Find where the given text appears and provide that cell's center as (x, y) coordinate. 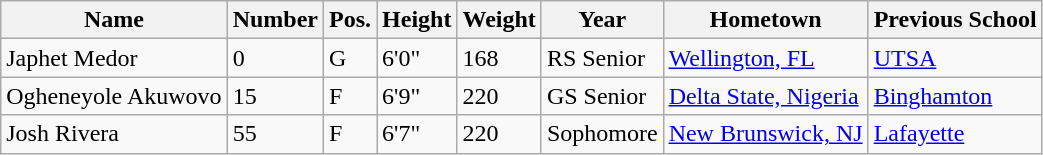
Japhet Medor (114, 58)
Sophomore (602, 134)
GS Senior (602, 96)
Pos. (350, 20)
Weight (499, 20)
6'7" (417, 134)
Delta State, Nigeria (766, 96)
Number (275, 20)
Josh Rivera (114, 134)
Ogheneyole Akuwovo (114, 96)
6'0" (417, 58)
Year (602, 20)
Wellington, FL (766, 58)
Hometown (766, 20)
Binghamton (955, 96)
Previous School (955, 20)
6'9" (417, 96)
15 (275, 96)
Height (417, 20)
168 (499, 58)
G (350, 58)
New Brunswick, NJ (766, 134)
RS Senior (602, 58)
55 (275, 134)
UTSA (955, 58)
Name (114, 20)
Lafayette (955, 134)
0 (275, 58)
